Extract the (X, Y) coordinate from the center of the cell holding the provided text.  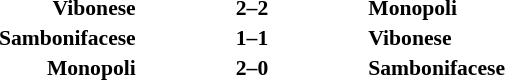
1–1 (252, 38)
